Provide the (X, Y) coordinate of the cell's center where the given text is located.  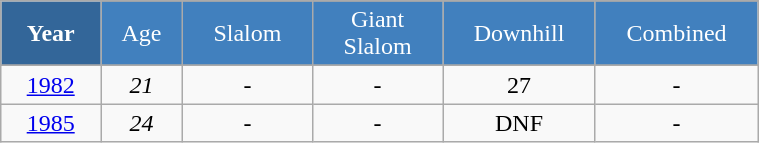
27 (520, 85)
Downhill (520, 34)
Slalom (247, 34)
GiantSlalom (377, 34)
1982 (51, 85)
Age (142, 34)
21 (142, 85)
1985 (51, 123)
Combined (676, 34)
24 (142, 123)
DNF (520, 123)
Year (51, 34)
